Provide the [x, y] coordinate of the cell's center where the given text is located.  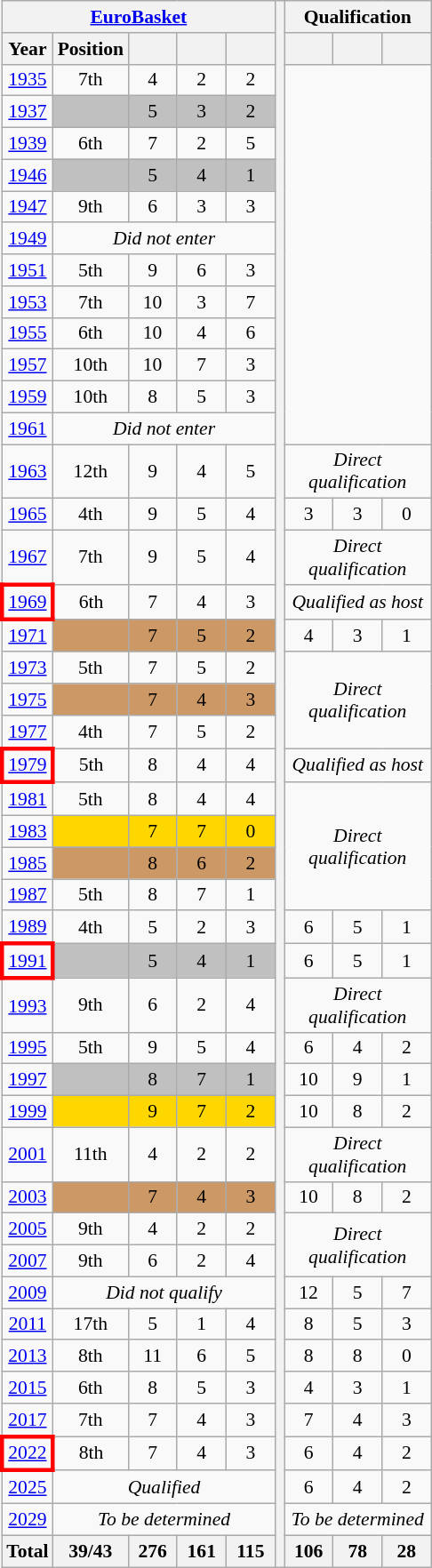
Total [27, 1551]
1973 [27, 668]
1981 [27, 800]
2029 [27, 1520]
2015 [27, 1388]
1963 [27, 471]
1993 [27, 1004]
EuroBasket [139, 17]
1965 [27, 515]
2013 [27, 1356]
1985 [27, 863]
1971 [27, 635]
2009 [27, 1292]
2017 [27, 1420]
1991 [27, 962]
17th [91, 1324]
Year [27, 49]
1983 [27, 832]
Position [91, 49]
11 [153, 1356]
1946 [27, 175]
1999 [27, 1112]
2005 [27, 1229]
1989 [27, 928]
115 [251, 1551]
1937 [27, 112]
1975 [27, 700]
2011 [27, 1324]
1949 [27, 239]
78 [357, 1551]
2003 [27, 1197]
106 [309, 1551]
Qualification [357, 17]
Qualified [164, 1488]
11th [91, 1154]
12 [309, 1292]
1969 [27, 603]
1997 [27, 1080]
1961 [27, 428]
1959 [27, 397]
1957 [27, 365]
161 [201, 1551]
1947 [27, 207]
2025 [27, 1488]
2001 [27, 1154]
1935 [27, 80]
1979 [27, 766]
1955 [27, 333]
1951 [27, 270]
1939 [27, 144]
1977 [27, 732]
39/43 [91, 1551]
1967 [27, 558]
Did not qualify [164, 1292]
1953 [27, 302]
1987 [27, 895]
276 [153, 1551]
1995 [27, 1048]
2007 [27, 1261]
28 [407, 1551]
12th [91, 471]
2022 [27, 1454]
